Find where the given text appears and provide that cell's center as [X, Y] coordinate. 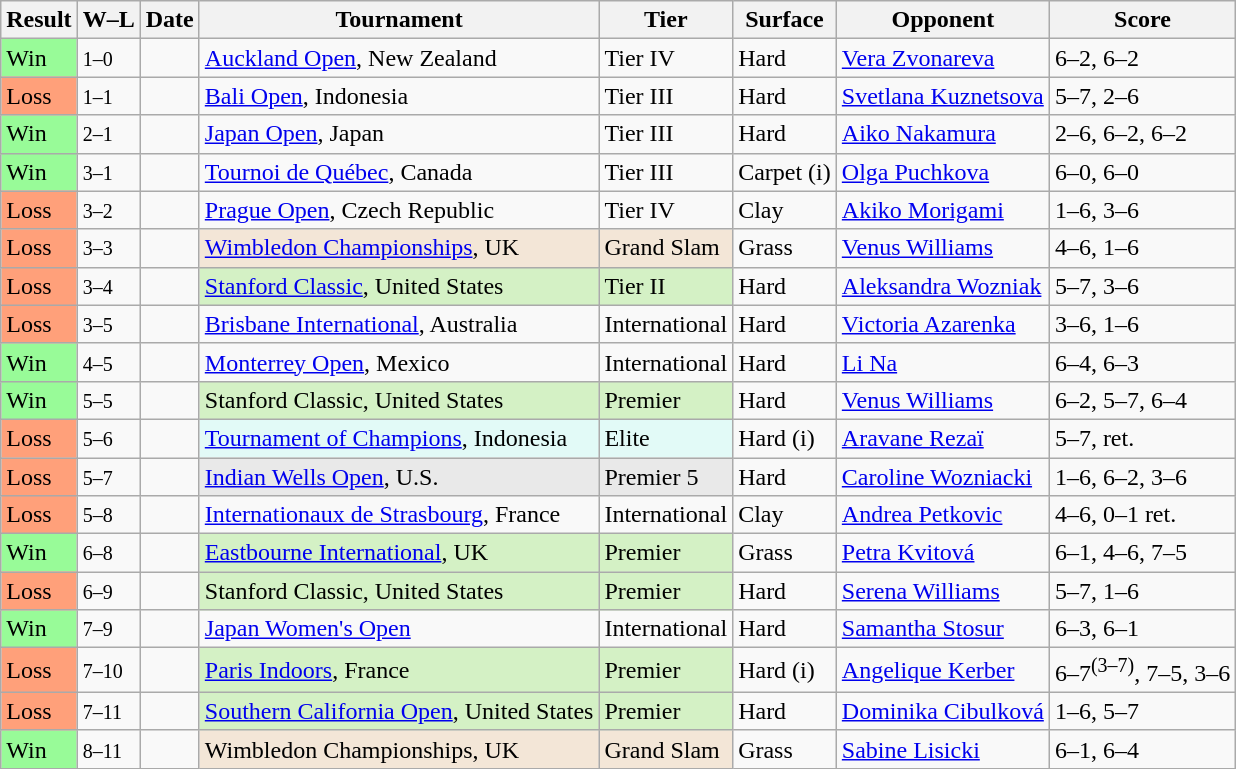
W–L [108, 20]
Japan Open, Japan [399, 134]
6–2, 6–2 [1142, 58]
5–6 [108, 438]
Surface [785, 20]
Elite [666, 438]
Svetlana Kuznetsova [942, 96]
1–6, 6–2, 3–6 [1142, 477]
Tournament [399, 20]
Paris Indoors, France [399, 670]
3–1 [108, 172]
Monterrey Open, Mexico [399, 362]
Southern California Open, United States [399, 711]
6–1, 4–6, 7–5 [1142, 553]
7–9 [108, 629]
Tournoi de Québec, Canada [399, 172]
Internationaux de Strasbourg, France [399, 515]
Opponent [942, 20]
6–9 [108, 591]
Aravane Rezaï [942, 438]
6–8 [108, 553]
3–4 [108, 286]
5–8 [108, 515]
Result [39, 20]
Aleksandra Wozniak [942, 286]
4–6, 0–1 ret. [1142, 515]
5–7, 1–6 [1142, 591]
Olga Puchkova [942, 172]
1–6, 3–6 [1142, 210]
Aiko Nakamura [942, 134]
Prague Open, Czech Republic [399, 210]
5–7, ret. [1142, 438]
Eastbourne International, UK [399, 553]
6–2, 5–7, 6–4 [1142, 400]
5–5 [108, 400]
Vera Zvonareva [942, 58]
Indian Wells Open, U.S. [399, 477]
Premier 5 [666, 477]
Auckland Open, New Zealand [399, 58]
Serena Williams [942, 591]
Li Na [942, 362]
3–3 [108, 248]
8–11 [108, 749]
1–6, 5–7 [1142, 711]
Victoria Azarenka [942, 324]
2–1 [108, 134]
7–11 [108, 711]
Sabine Lisicki [942, 749]
5–7, 2–6 [1142, 96]
1–1 [108, 96]
1–0 [108, 58]
Tier [666, 20]
Carpet (i) [785, 172]
Akiko Morigami [942, 210]
3–6, 1–6 [1142, 324]
3–5 [108, 324]
Tournament of Champions, Indonesia [399, 438]
6–7(3–7), 7–5, 3–6 [1142, 670]
Japan Women's Open [399, 629]
6–0, 6–0 [1142, 172]
Dominika Cibulková [942, 711]
5–7 [108, 477]
Tier II [666, 286]
6–4, 6–3 [1142, 362]
Andrea Petkovic [942, 515]
Bali Open, Indonesia [399, 96]
3–2 [108, 210]
Samantha Stosur [942, 629]
Caroline Wozniacki [942, 477]
Date [170, 20]
2–6, 6–2, 6–2 [1142, 134]
5–7, 3–6 [1142, 286]
6–1, 6–4 [1142, 749]
Angelique Kerber [942, 670]
Brisbane International, Australia [399, 324]
7–10 [108, 670]
4–5 [108, 362]
Score [1142, 20]
Petra Kvitová [942, 553]
6–3, 6–1 [1142, 629]
4–6, 1–6 [1142, 248]
